Pinpoint the cell where the given text exists, returning its (x, y) midpoint coordinate. 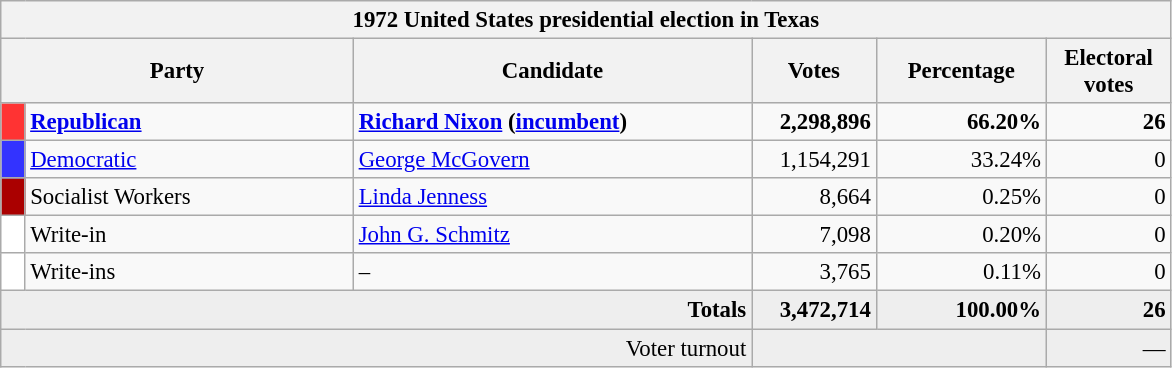
Candidate (552, 72)
0.11% (961, 273)
— (1108, 348)
100.00% (961, 310)
Socialist Workers (189, 197)
0.25% (961, 197)
Linda Jenness (552, 197)
8,664 (814, 197)
Totals (376, 310)
Electoral votes (1108, 72)
3,765 (814, 273)
Party (178, 72)
Votes (814, 72)
Voter turnout (376, 348)
33.24% (961, 160)
66.20% (961, 122)
John G. Schmitz (552, 235)
George McGovern (552, 160)
1,154,291 (814, 160)
Republican (189, 122)
Democratic (189, 160)
Percentage (961, 72)
3,472,714 (814, 310)
0.20% (961, 235)
Write-in (189, 235)
2,298,896 (814, 122)
Write-ins (189, 273)
7,098 (814, 235)
Richard Nixon (incumbent) (552, 122)
1972 United States presidential election in Texas (586, 20)
– (552, 273)
